For the text-containing cell, return its midpoint in (x, y) coordinate format. 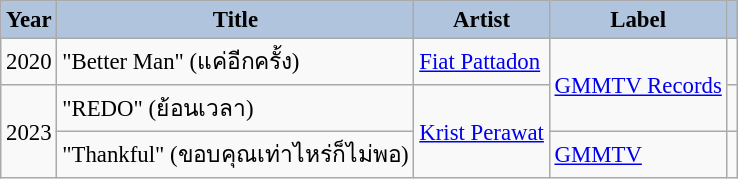
GMMTV Records (638, 86)
2020 (29, 62)
Artist (482, 20)
"Better Man" (แค่อีกครั้ง) (236, 62)
GMMTV (638, 156)
Title (236, 20)
Krist Perawat (482, 132)
Year (29, 20)
Fiat Pattadon (482, 62)
Label (638, 20)
2023 (29, 132)
"REDO" (ย้อนเวลา) (236, 108)
"Thankful" (ขอบคุณเท่าไหร่ก็ไม่พอ) (236, 156)
